Extract the (X, Y) coordinate from the center of the cell holding the provided text.  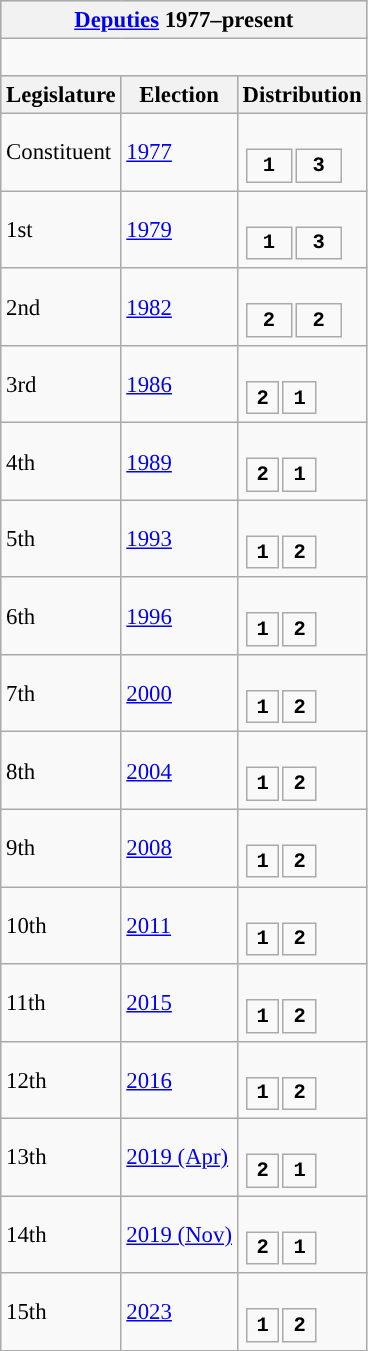
2019 (Nov) (179, 1234)
11th (61, 1002)
5th (61, 538)
12th (61, 1080)
Constituent (61, 152)
8th (61, 770)
2008 (179, 848)
2 2 (302, 306)
Election (179, 95)
1979 (179, 230)
13th (61, 1158)
1977 (179, 152)
2016 (179, 1080)
1986 (179, 384)
Distribution (302, 95)
1996 (179, 616)
1st (61, 230)
1982 (179, 306)
10th (61, 926)
6th (61, 616)
9th (61, 848)
2023 (179, 1312)
15th (61, 1312)
14th (61, 1234)
4th (61, 462)
2015 (179, 1002)
1989 (179, 462)
Legislature (61, 95)
2000 (179, 694)
2004 (179, 770)
3rd (61, 384)
1993 (179, 538)
2nd (61, 306)
2011 (179, 926)
7th (61, 694)
2019 (Apr) (179, 1158)
Deputies 1977–present (184, 20)
